Detect which cell encompasses the target text, then output its [X, Y] center coordinate. 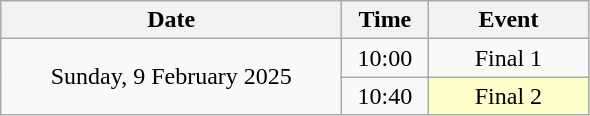
Final 1 [508, 58]
Final 2 [508, 96]
Event [508, 20]
Time [385, 20]
Date [172, 20]
Sunday, 9 February 2025 [172, 77]
10:40 [385, 96]
10:00 [385, 58]
